Output the [X, Y] coordinate of the center of the cell containing the given text.  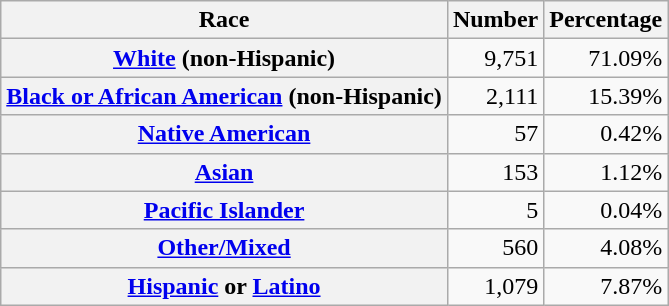
Race [224, 20]
4.08% [606, 248]
560 [495, 248]
1.12% [606, 172]
15.39% [606, 96]
57 [495, 134]
1,079 [495, 286]
5 [495, 210]
Pacific Islander [224, 210]
Asian [224, 172]
9,751 [495, 58]
Hispanic or Latino [224, 286]
2,111 [495, 96]
0.04% [606, 210]
Black or African American (non-Hispanic) [224, 96]
7.87% [606, 286]
153 [495, 172]
Native American [224, 134]
0.42% [606, 134]
White (non-Hispanic) [224, 58]
Percentage [606, 20]
Other/Mixed [224, 248]
71.09% [606, 58]
Number [495, 20]
